For the text-containing cell, return its midpoint in (x, y) coordinate format. 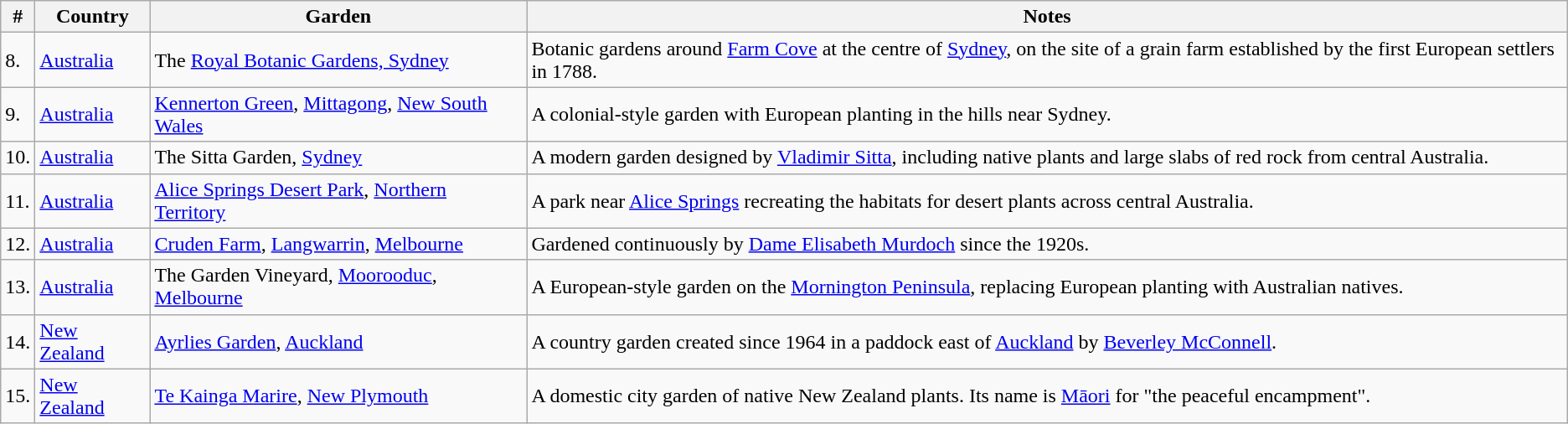
Gardened continuously by Dame Elisabeth Murdoch since the 1920s. (1047, 244)
Te Kainga Marire, New Plymouth (338, 396)
10. (18, 158)
Cruden Farm, Langwarrin, Melbourne (338, 244)
13. (18, 287)
A colonial-style garden with European planting in the hills near Sydney. (1047, 114)
11. (18, 201)
14. (18, 342)
A domestic city garden of native New Zealand plants. Its name is Māori for "the peaceful encampment". (1047, 396)
A European-style garden on the Mornington Peninsula, replacing European planting with Australian natives. (1047, 287)
8. (18, 60)
Ayrlies Garden, Auckland (338, 342)
The Garden Vineyard, Moorooduc, Melbourne (338, 287)
The Royal Botanic Gardens, Sydney (338, 60)
The Sitta Garden, Sydney (338, 158)
9. (18, 114)
A country garden created since 1964 in a paddock east of Auckland by Beverley McConnell. (1047, 342)
A modern garden designed by Vladimir Sitta, including native plants and large slabs of red rock from central Australia. (1047, 158)
A park near Alice Springs recreating the habitats for desert plants across central Australia. (1047, 201)
Garden (338, 17)
Country (92, 17)
Alice Springs Desert Park, Northern Territory (338, 201)
15. (18, 396)
Kennerton Green, Mittagong, New South Wales (338, 114)
Botanic gardens around Farm Cove at the centre of Sydney, on the site of a grain farm established by the first European settlers in 1788. (1047, 60)
12. (18, 244)
Notes (1047, 17)
# (18, 17)
